Capture the cell that displays the provided text and extract its [X, Y] central coordinate. 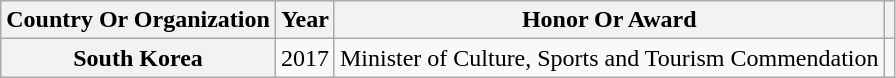
Minister of Culture, Sports and Tourism Commendation [609, 58]
2017 [304, 58]
Country Or Organization [138, 20]
Honor Or Award [609, 20]
South Korea [138, 58]
Year [304, 20]
